Output the (X, Y) coordinate of the center of the cell containing the given text.  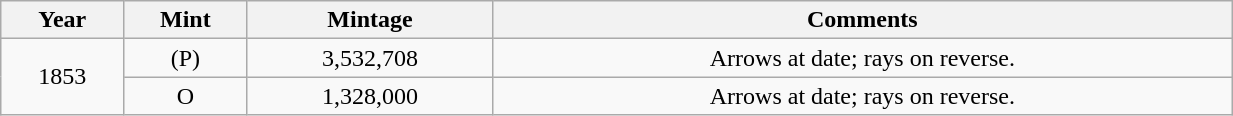
O (186, 96)
Year (62, 20)
3,532,708 (370, 58)
Mintage (370, 20)
1853 (62, 77)
(P) (186, 58)
Comments (862, 20)
1,328,000 (370, 96)
Mint (186, 20)
